Find where the given text appears and provide that cell's center as [x, y] coordinate. 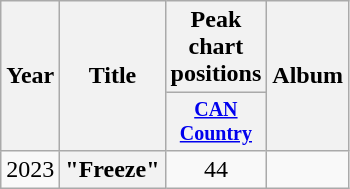
Year [30, 76]
Title [112, 76]
Album [308, 76]
CAN Country [216, 122]
Peak chartpositions [216, 47]
"Freeze" [112, 169]
2023 [30, 169]
44 [216, 169]
